Find where the given text appears and provide that cell's center as [X, Y] coordinate. 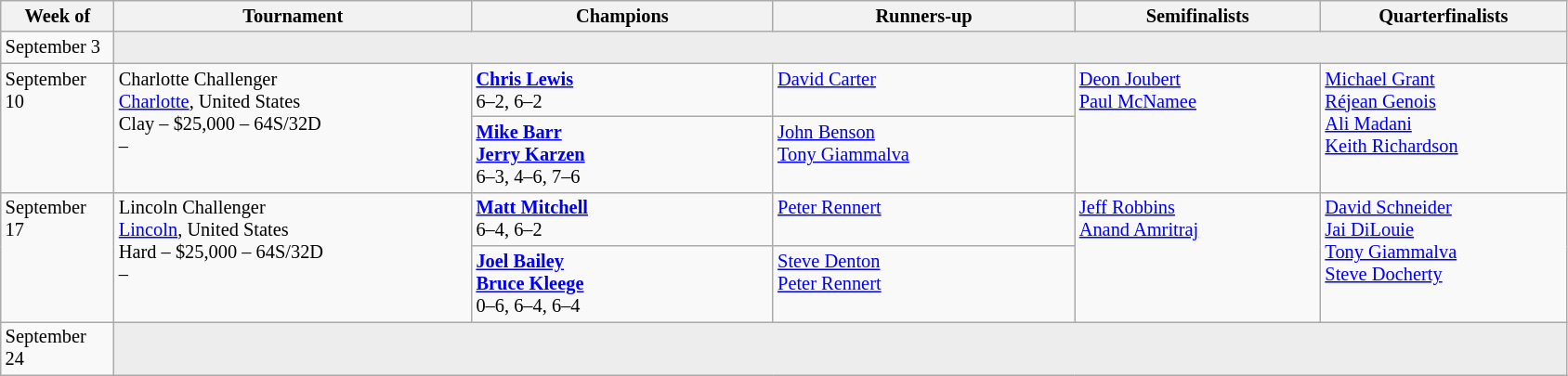
Chris Lewis 6–2, 6–2 [622, 90]
David Carter [923, 90]
Mike Barr Jerry Karzen6–3, 4–6, 7–6 [622, 154]
Champions [622, 16]
September 17 [58, 256]
September 10 [58, 128]
Week of [58, 16]
Lincoln Challenger Lincoln, United StatesHard – $25,000 – 64S/32D – [294, 256]
John Benson Tony Giammalva [923, 154]
September 24 [58, 348]
Matt Mitchell 6–4, 6–2 [622, 219]
Tournament [294, 16]
Steve Denton Peter Rennert [923, 284]
Jeff Robbins Anand Amritraj [1198, 256]
Charlotte Challenger Charlotte, United StatesClay – $25,000 – 64S/32D – [294, 128]
September 3 [58, 47]
Michael Grant Réjean Genois Ali Madani Keith Richardson [1444, 128]
Semifinalists [1198, 16]
Peter Rennert [923, 219]
David Schneider Jai DiLouie Tony Giammalva Steve Docherty [1444, 256]
Runners-up [923, 16]
Quarterfinalists [1444, 16]
Deon Joubert Paul McNamee [1198, 128]
Joel Bailey Bruce Kleege0–6, 6–4, 6–4 [622, 284]
